Return (X, Y) of the center of cell containing provided text 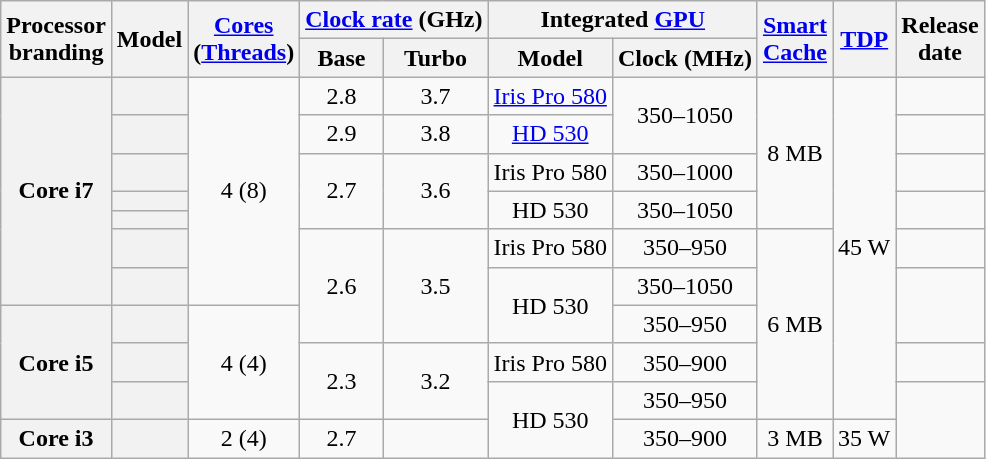
TDP (864, 39)
Releasedate (940, 39)
35 W (864, 438)
Turbo (436, 58)
Core i3 (56, 438)
SmartCache (794, 39)
2.6 (342, 286)
3.5 (436, 286)
8 MB (794, 153)
3.2 (436, 381)
2.9 (342, 134)
45 W (864, 248)
3.8 (436, 134)
Cores(Threads) (244, 39)
Processorbranding (56, 39)
Clock rate (GHz) (394, 20)
2.3 (342, 381)
4 (4) (244, 362)
Clock (MHz) (684, 58)
3.7 (436, 96)
2.8 (342, 96)
350–1000 (684, 172)
2 (4) (244, 438)
Core i7 (56, 191)
3.6 (436, 191)
Base (342, 58)
Core i5 (56, 362)
6 MB (794, 324)
3 MB (794, 438)
4 (8) (244, 191)
Integrated GPU (622, 20)
